Locate the cell with the specified text and output its [x, y] center coordinate. 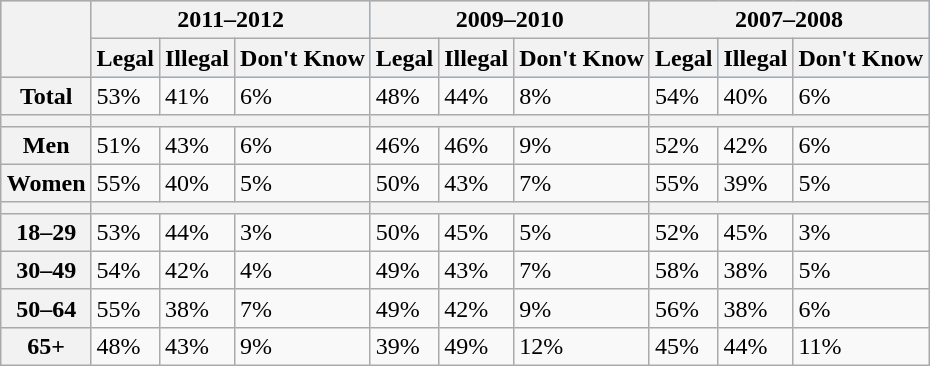
58% [683, 270]
56% [683, 308]
51% [125, 145]
2007–2008 [788, 20]
12% [582, 346]
18–29 [46, 232]
65+ [46, 346]
Total [46, 96]
11% [861, 346]
2011–2012 [230, 20]
50–64 [46, 308]
8% [582, 96]
41% [196, 96]
4% [303, 270]
Women [46, 183]
Men [46, 145]
30–49 [46, 270]
2009–2010 [510, 20]
